Identify which cell holds the provided text, then report its (x, y) central coordinate. 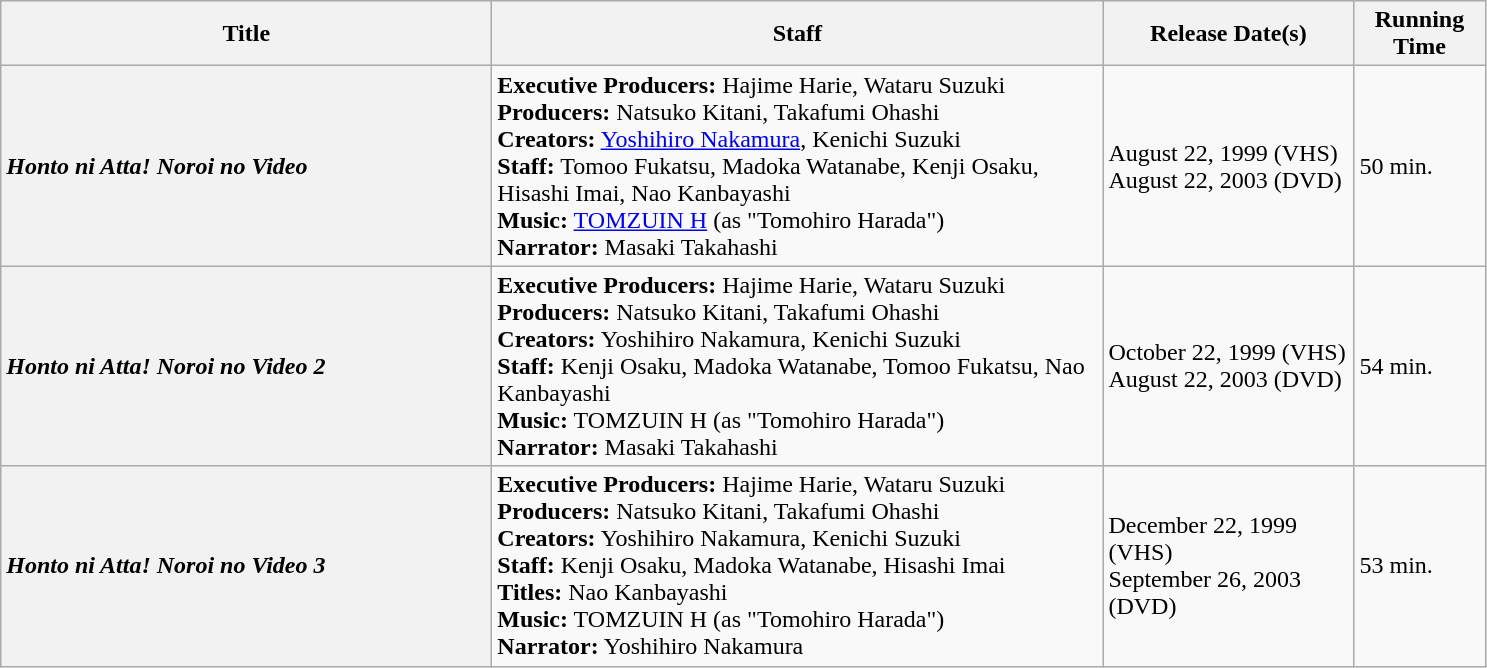
August 22, 1999 (VHS)August 22, 2003 (DVD) (1228, 166)
December 22, 1999 (VHS)September 26, 2003 (DVD) (1228, 566)
Honto ni Atta! Noroi no Video 2 (246, 366)
Release Date(s) (1228, 34)
Honto ni Atta! Noroi no Video 3 (246, 566)
October 22, 1999 (VHS)August 22, 2003 (DVD) (1228, 366)
Running Time (1420, 34)
Title (246, 34)
54 min. (1420, 366)
53 min. (1420, 566)
Staff (798, 34)
Honto ni Atta! Noroi no Video (246, 166)
50 min. (1420, 166)
